Detect which cell encompasses the target text, then output its [X, Y] center coordinate. 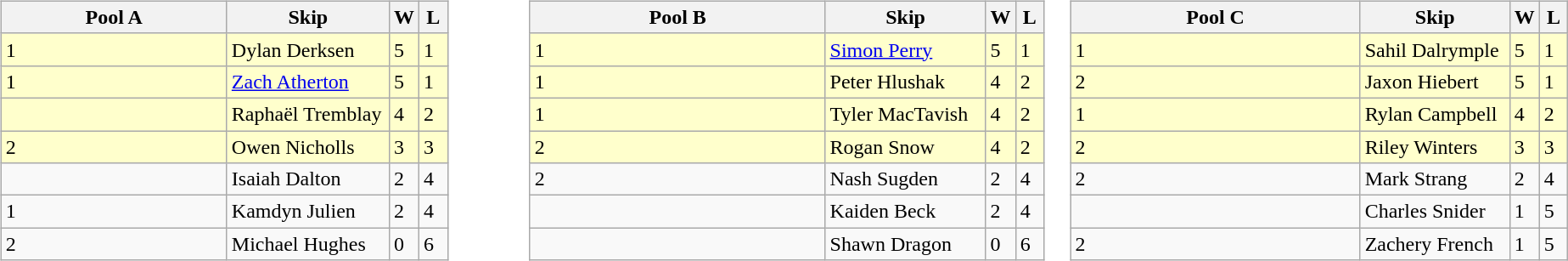
Pool B [677, 17]
Dylan Derksen [307, 49]
Zach Atherton [307, 82]
Isaiah Dalton [307, 179]
Nash Sugden [905, 179]
Peter Hlushak [905, 82]
Raphaël Tremblay [307, 114]
Tyler MacTavish [905, 114]
Owen Nicholls [307, 147]
Rylan Campbell [1435, 114]
Charles Snider [1435, 212]
Mark Strang [1435, 179]
Simon Perry [905, 49]
Kamdyn Julien [307, 212]
Pool A [114, 17]
Jaxon Hiebert [1435, 82]
Michael Hughes [307, 244]
Sahil Dalrymple [1435, 49]
Zachery French [1435, 244]
Kaiden Beck [905, 212]
Shawn Dragon [905, 244]
Rogan Snow [905, 147]
Riley Winters [1435, 147]
Pool C [1216, 17]
